Return the (X, Y) coordinate for the center point of the cell that contains the specified text.  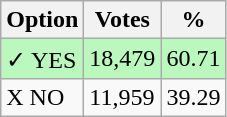
60.71 (194, 59)
11,959 (122, 97)
39.29 (194, 97)
Votes (122, 20)
Option (42, 20)
✓ YES (42, 59)
% (194, 20)
18,479 (122, 59)
X NO (42, 97)
